Determine the [x, y] coordinate at the center of the cell enclosing the given text.  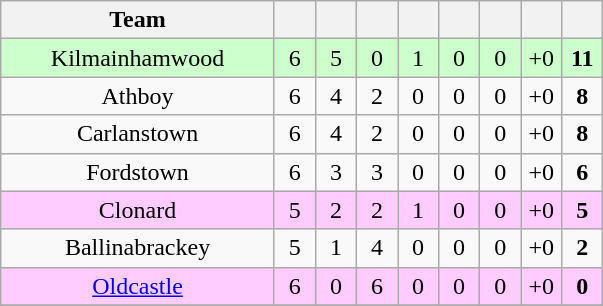
Ballinabrackey [138, 248]
Kilmainhamwood [138, 58]
11 [582, 58]
Clonard [138, 210]
Carlanstown [138, 134]
Athboy [138, 96]
Oldcastle [138, 286]
Team [138, 20]
Fordstown [138, 172]
